Find where the given text appears and provide that cell's center as [x, y] coordinate. 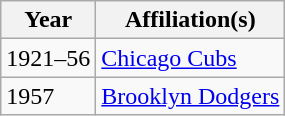
Affiliation(s) [190, 20]
1957 [48, 96]
Year [48, 20]
1921–56 [48, 58]
Chicago Cubs [190, 58]
Brooklyn Dodgers [190, 96]
